Extract the (X, Y) coordinate from the center of the cell holding the provided text.  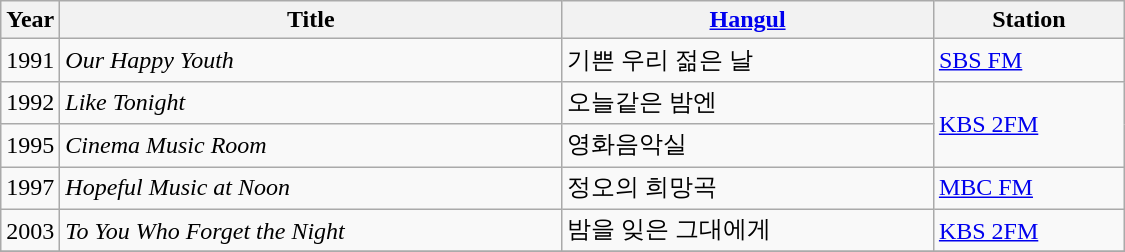
Our Happy Youth (311, 60)
1997 (30, 188)
기쁜 우리 젊은 날 (748, 60)
1991 (30, 60)
Hangul (748, 20)
영화음악실 (748, 146)
1995 (30, 146)
Station (1028, 20)
2003 (30, 230)
정오의 희망곡 (748, 188)
오늘같은 밤엔 (748, 102)
MBC FM (1028, 188)
밤을 잊은 그대에게 (748, 230)
To You Who Forget the Night (311, 230)
Year (30, 20)
SBS FM (1028, 60)
Like Tonight (311, 102)
Cinema Music Room (311, 146)
Hopeful Music at Noon (311, 188)
1992 (30, 102)
Title (311, 20)
